Detect which cell encompasses the target text, then output its (X, Y) center coordinate. 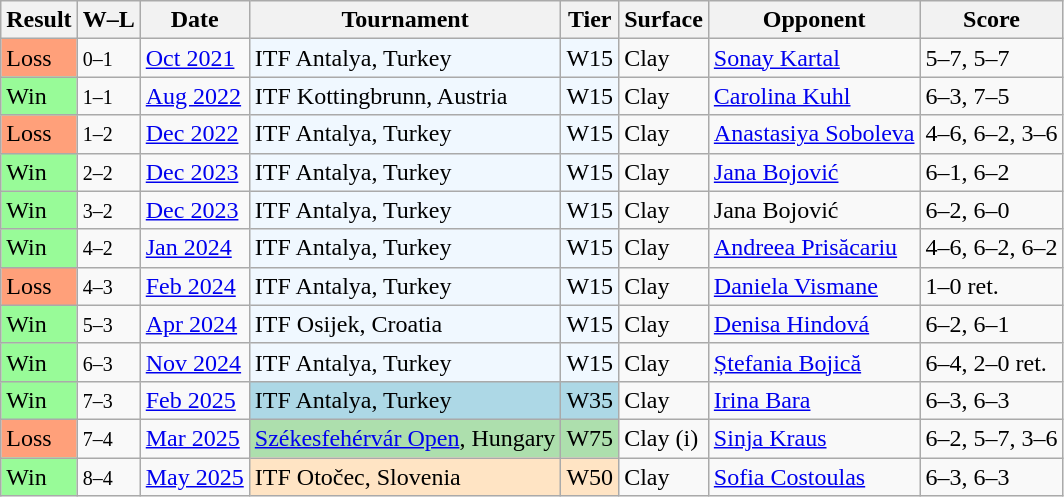
2–2 (108, 172)
Apr 2024 (194, 324)
Score (992, 20)
May 2025 (194, 477)
W35 (590, 400)
6–2, 6–0 (992, 210)
Sofia Costoulas (814, 477)
Clay (i) (664, 438)
Aug 2022 (194, 96)
4–2 (108, 248)
Tournament (405, 20)
4–3 (108, 286)
Mar 2025 (194, 438)
6–2, 6–1 (992, 324)
Result (39, 20)
Carolina Kuhl (814, 96)
W75 (590, 438)
Nov 2024 (194, 362)
Sinja Kraus (814, 438)
ITF Otočec, Slovenia (405, 477)
Feb 2024 (194, 286)
5–3 (108, 324)
Jan 2024 (194, 248)
1–1 (108, 96)
Irina Bara (814, 400)
Surface (664, 20)
Denisa Hindová (814, 324)
Székesfehérvár Open, Hungary (405, 438)
Sonay Kartal (814, 58)
Oct 2021 (194, 58)
6–3, 7–5 (992, 96)
6–3 (108, 362)
7–3 (108, 400)
Dec 2022 (194, 134)
W–L (108, 20)
4–6, 6–2, 3–6 (992, 134)
1–2 (108, 134)
Anastasiya Soboleva (814, 134)
ITF Osijek, Croatia (405, 324)
ITF Kottingbrunn, Austria (405, 96)
Andreea Prisăcariu (814, 248)
1–0 ret. (992, 286)
Tier (590, 20)
Daniela Vismane (814, 286)
Date (194, 20)
Ștefania Bojică (814, 362)
Feb 2025 (194, 400)
8–4 (108, 477)
0–1 (108, 58)
7–4 (108, 438)
6–2, 5–7, 3–6 (992, 438)
5–7, 5–7 (992, 58)
6–1, 6–2 (992, 172)
4–6, 6–2, 6–2 (992, 248)
Opponent (814, 20)
W50 (590, 477)
3–2 (108, 210)
6–4, 2–0 ret. (992, 362)
